Pinpoint the cell where the given text exists, returning its (X, Y) midpoint coordinate. 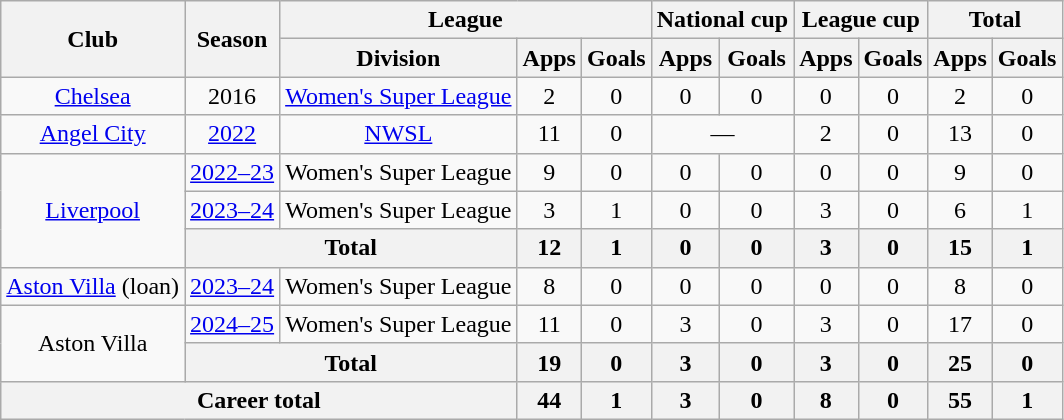
National cup (722, 20)
— (722, 134)
2024–25 (232, 324)
League cup (861, 20)
Chelsea (93, 96)
44 (549, 400)
2022 (232, 134)
17 (960, 324)
25 (960, 362)
Division (398, 58)
League (466, 20)
Club (93, 39)
55 (960, 400)
6 (960, 210)
Aston Villa (loan) (93, 286)
Season (232, 39)
2022–23 (232, 172)
Career total (259, 400)
Liverpool (93, 210)
15 (960, 248)
2016 (232, 96)
Angel City (93, 134)
19 (549, 362)
13 (960, 134)
NWSL (398, 134)
12 (549, 248)
Aston Villa (93, 343)
